Locate the cell with the specified text and output its (X, Y) center coordinate. 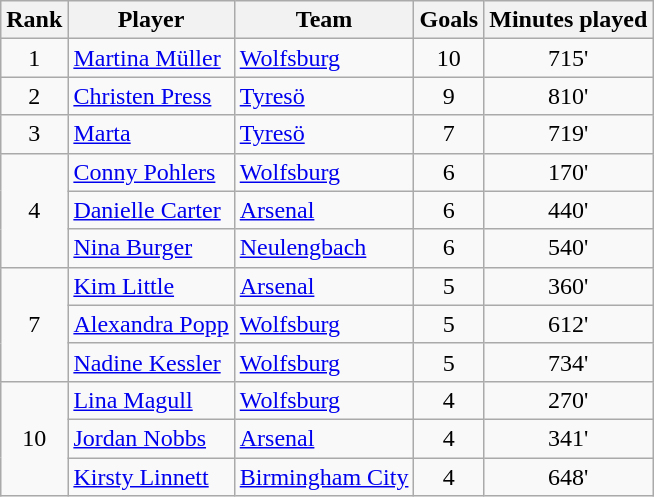
360' (568, 286)
Christen Press (151, 96)
734' (568, 362)
Minutes played (568, 20)
341' (568, 438)
440' (568, 210)
810' (568, 96)
Jordan Nobbs (151, 438)
612' (568, 324)
Neulengbach (324, 248)
Danielle Carter (151, 210)
Lina Magull (151, 400)
Kim Little (151, 286)
719' (568, 134)
715' (568, 58)
Birmingham City (324, 477)
Rank (34, 20)
Player (151, 20)
270' (568, 400)
Nina Burger (151, 248)
540' (568, 248)
Alexandra Popp (151, 324)
Marta (151, 134)
648' (568, 477)
170' (568, 172)
3 (34, 134)
Kirsty Linnett (151, 477)
Goals (449, 20)
2 (34, 96)
9 (449, 96)
Conny Pohlers (151, 172)
1 (34, 58)
Martina Müller (151, 58)
Team (324, 20)
Nadine Kessler (151, 362)
